Search for the cell housing the specified text and yield its [X, Y] center coordinate. 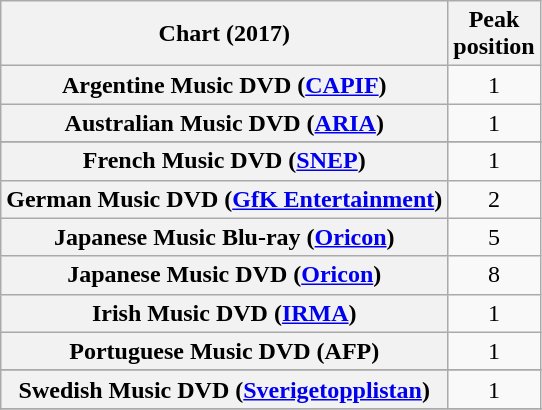
Swedish Music DVD (Sverigetopplistan) [224, 389]
8 [494, 275]
5 [494, 237]
Portuguese Music DVD (AFP) [224, 351]
French Music DVD (SNEP) [224, 161]
German Music DVD (GfK Entertainment) [224, 199]
Japanese Music Blu-ray (Oricon) [224, 237]
Japanese Music DVD (Oricon) [224, 275]
Chart (2017) [224, 34]
Peakposition [494, 34]
Irish Music DVD (IRMA) [224, 313]
Argentine Music DVD (CAPIF) [224, 85]
2 [494, 199]
Australian Music DVD (ARIA) [224, 123]
